Determine the (x, y) coordinate at the center of the cell enclosing the given text.  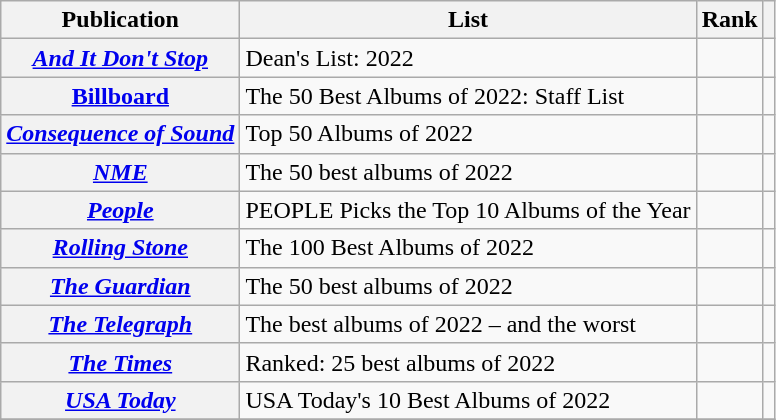
USA Today (120, 400)
Billboard (120, 96)
Rank (730, 20)
The best albums of 2022 – and the worst (468, 324)
The 50 Best Albums of 2022: Staff List (468, 96)
NME (120, 172)
The Guardian (120, 286)
Ranked: 25 best albums of 2022 (468, 362)
And It Don't Stop (120, 58)
The Times (120, 362)
List (468, 20)
Dean's List: 2022 (468, 58)
People (120, 210)
Rolling Stone (120, 248)
The 100 Best Albums of 2022 (468, 248)
USA Today's 10 Best Albums of 2022 (468, 400)
Top 50 Albums of 2022 (468, 134)
PEOPLE Picks the Top 10 Albums of the Year (468, 210)
Publication (120, 20)
Consequence of Sound (120, 134)
The Telegraph (120, 324)
